Search for the cell housing the specified text and yield its (x, y) center coordinate. 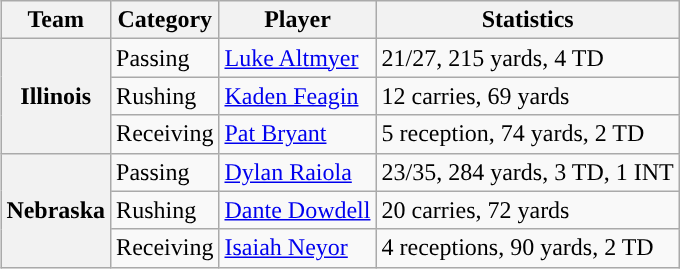
Dante Dowdell (298, 210)
Team (56, 20)
4 receptions, 90 yards, 2 TD (528, 248)
Pat Bryant (298, 134)
Player (298, 20)
Nebraska (56, 210)
12 carries, 69 yards (528, 96)
Isaiah Neyor (298, 248)
21/27, 215 yards, 4 TD (528, 58)
Statistics (528, 20)
20 carries, 72 yards (528, 210)
23/35, 284 yards, 3 TD, 1 INT (528, 172)
Luke Altmyer (298, 58)
Illinois (56, 96)
5 reception, 74 yards, 2 TD (528, 134)
Dylan Raiola (298, 172)
Kaden Feagin (298, 96)
Category (165, 20)
